Search for the cell housing the specified text and yield its (X, Y) center coordinate. 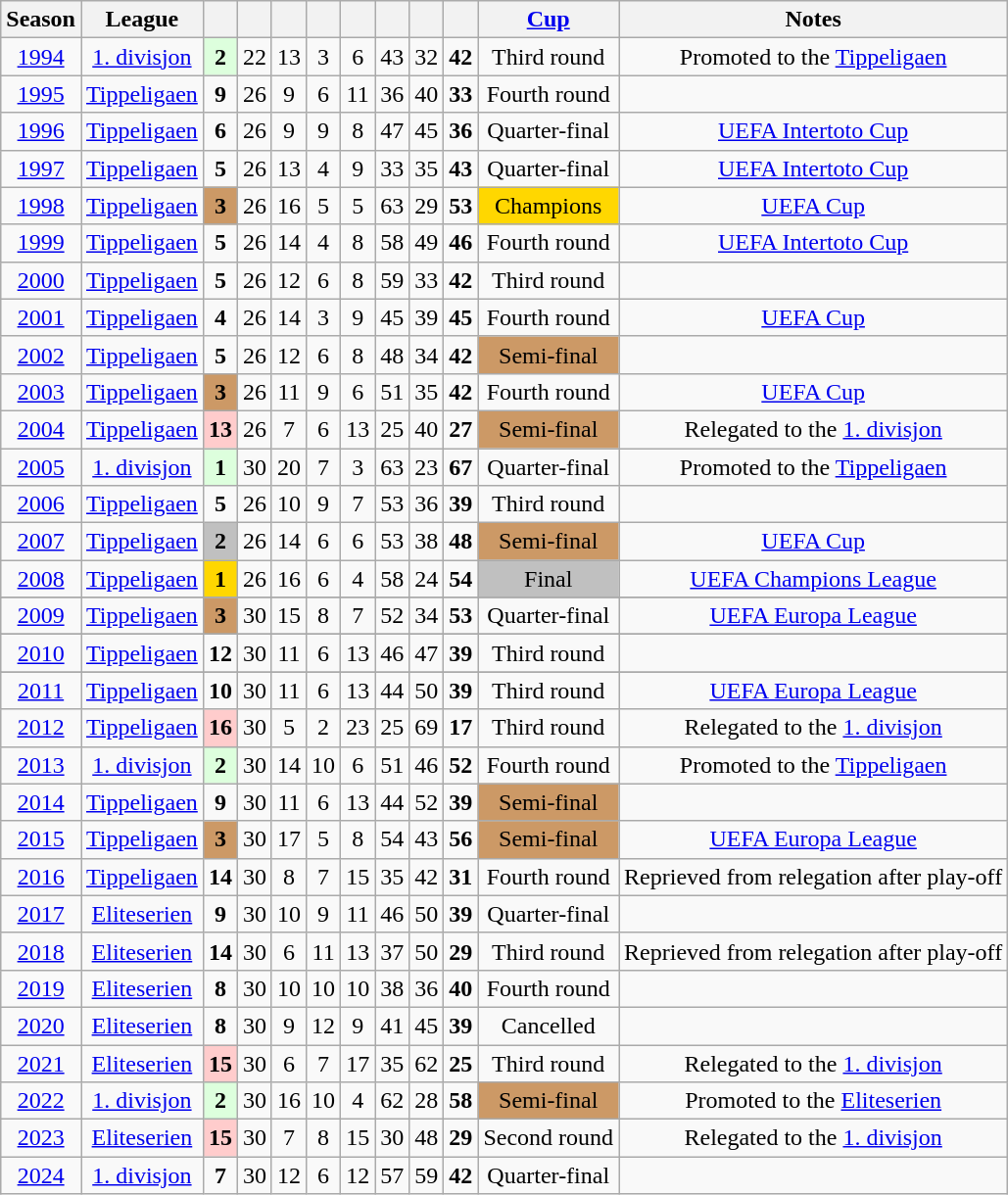
2002 (41, 355)
2020 (41, 1026)
37 (392, 951)
1994 (41, 57)
41 (392, 1026)
22 (255, 57)
Promoted to the Eliteserien (813, 1101)
2024 (41, 1175)
2007 (41, 542)
2015 (41, 839)
2021 (41, 1063)
67 (460, 467)
2003 (41, 392)
1999 (41, 243)
2019 (41, 988)
69 (427, 728)
2016 (41, 877)
UEFA Champions League (813, 579)
1998 (41, 206)
2001 (41, 317)
Cup (549, 20)
57 (392, 1175)
1996 (41, 131)
Second round (549, 1138)
Cancelled (549, 1026)
Notes (813, 20)
Final (549, 579)
2017 (41, 914)
Season (41, 20)
2009 (41, 616)
2012 (41, 728)
28 (427, 1101)
2023 (41, 1138)
32 (427, 57)
20 (288, 467)
2014 (41, 802)
2018 (41, 951)
2013 (41, 765)
2008 (41, 579)
2005 (41, 467)
2000 (41, 280)
2022 (41, 1101)
Champions (549, 206)
31 (460, 877)
49 (427, 243)
League (141, 20)
2004 (41, 429)
2006 (41, 504)
2011 (41, 691)
2010 (41, 653)
24 (427, 579)
1997 (41, 168)
27 (460, 429)
56 (460, 839)
1995 (41, 94)
